For the text-containing cell, return its midpoint in [X, Y] coordinate format. 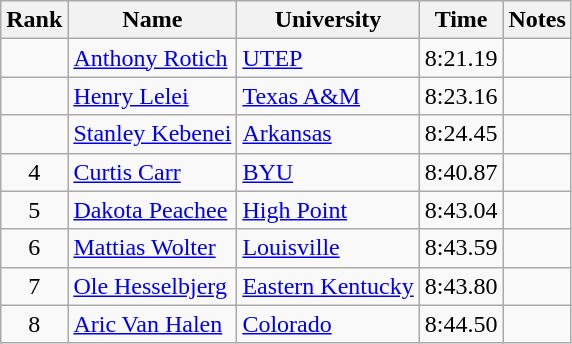
Stanley Kebenei [152, 134]
Henry Lelei [152, 96]
Louisville [328, 248]
University [328, 20]
8:44.50 [461, 324]
8 [34, 324]
Curtis Carr [152, 172]
Texas A&M [328, 96]
8:21.19 [461, 58]
UTEP [328, 58]
Dakota Peachee [152, 210]
6 [34, 248]
Aric Van Halen [152, 324]
Anthony Rotich [152, 58]
Time [461, 20]
Mattias Wolter [152, 248]
5 [34, 210]
8:40.87 [461, 172]
BYU [328, 172]
Eastern Kentucky [328, 286]
High Point [328, 210]
Rank [34, 20]
8:43.80 [461, 286]
Colorado [328, 324]
Arkansas [328, 134]
4 [34, 172]
7 [34, 286]
8:43.04 [461, 210]
8:24.45 [461, 134]
8:23.16 [461, 96]
Notes [537, 20]
Name [152, 20]
Ole Hesselbjerg [152, 286]
8:43.59 [461, 248]
